From the cell containing the given text, extract its center point as [X, Y] coordinate. 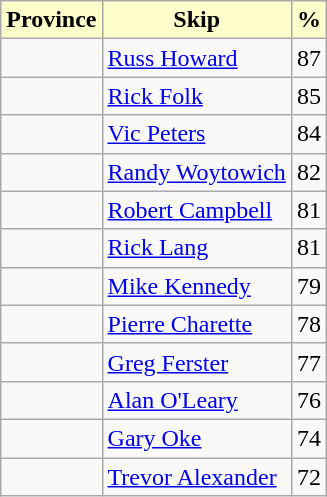
Gary Oke [196, 438]
72 [308, 477]
78 [308, 324]
Randy Woytowich [196, 172]
Alan O'Leary [196, 400]
Skip [196, 20]
Robert Campbell [196, 210]
Trevor Alexander [196, 477]
Greg Ferster [196, 362]
74 [308, 438]
85 [308, 96]
76 [308, 400]
79 [308, 286]
Vic Peters [196, 134]
87 [308, 58]
82 [308, 172]
Province [52, 20]
84 [308, 134]
Rick Folk [196, 96]
% [308, 20]
Rick Lang [196, 248]
Mike Kennedy [196, 286]
Russ Howard [196, 58]
Pierre Charette [196, 324]
77 [308, 362]
